Return [X, Y] of the center of cell containing provided text 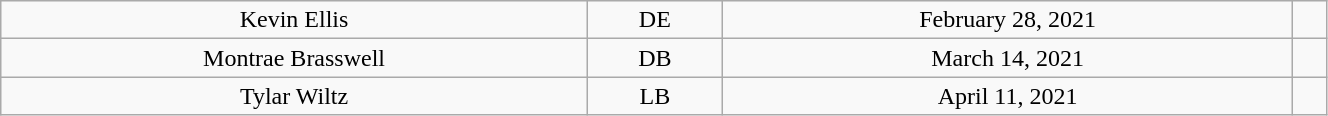
DE [654, 20]
LB [654, 96]
Kevin Ellis [294, 20]
Montrae Brasswell [294, 58]
Tylar Wiltz [294, 96]
March 14, 2021 [1007, 58]
February 28, 2021 [1007, 20]
DB [654, 58]
April 11, 2021 [1007, 96]
